Find where the given text appears and provide that cell's center as [X, Y] coordinate. 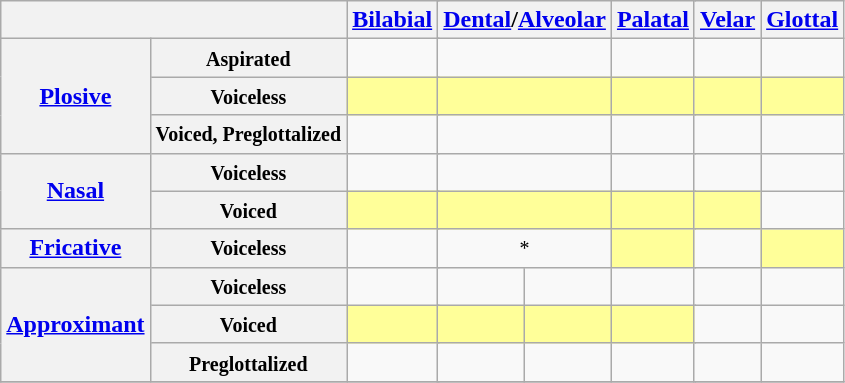
Nasal [76, 191]
Preglottalized [248, 362]
Plosive [76, 96]
Voiced, Preglottalized [248, 134]
Dental/Alveolar [525, 20]
Fricative [76, 248]
Palatal [652, 20]
Aspirated [248, 58]
* [525, 248]
Velar [727, 20]
Approximant [76, 324]
Bilabial [392, 20]
Glottal [802, 20]
